Extract the [x, y] coordinate from the center of the cell holding the provided text.  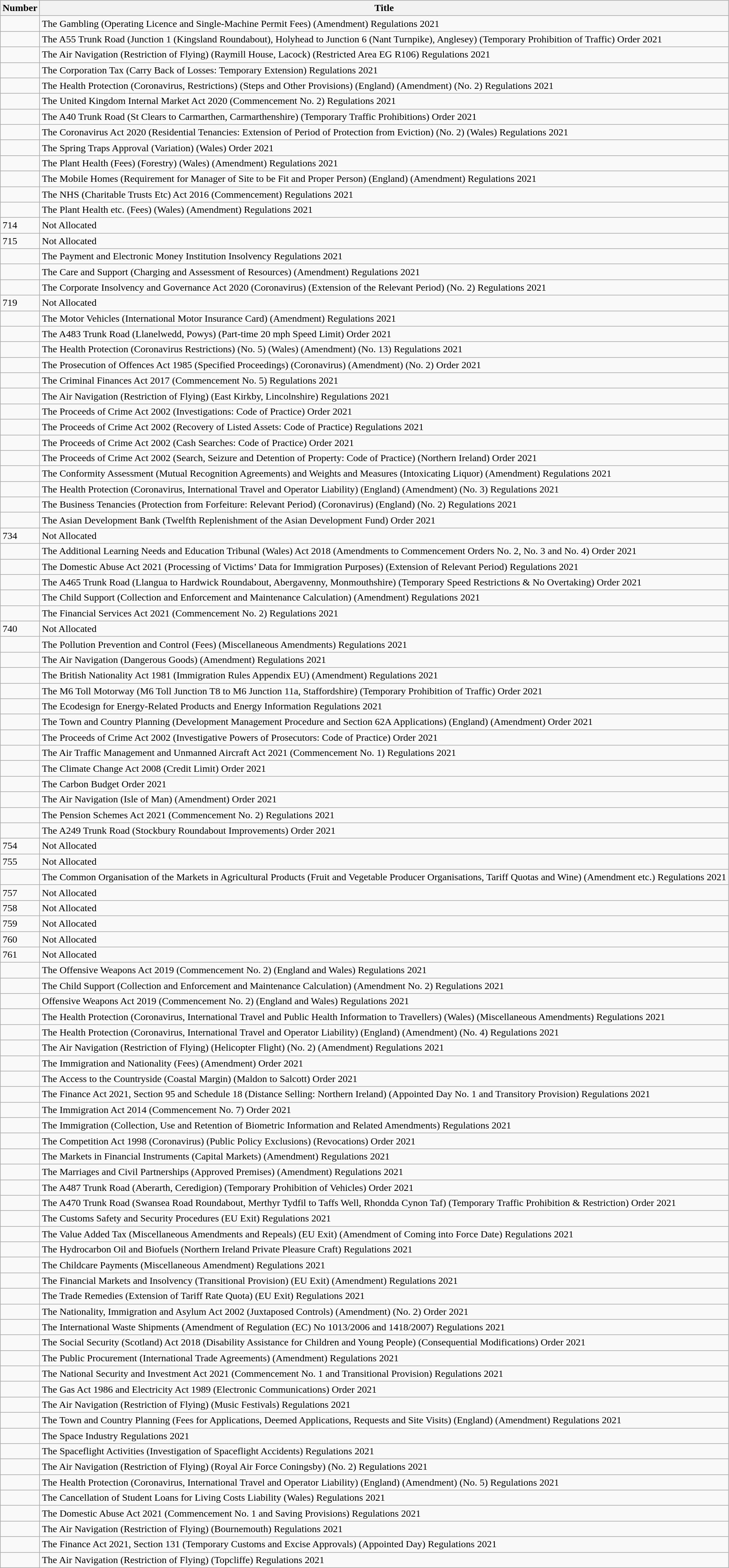
The Domestic Abuse Act 2021 (Processing of Victims’ Data for Immigration Purposes) (Extension of Relevant Period) Regulations 2021 [384, 567]
The Access to the Countryside (Coastal Margin) (Maldon to Salcott) Order 2021 [384, 1079]
The Additional Learning Needs and Education Tribunal (Wales) Act 2018 (Amendments to Commencement Orders No. 2, No. 3 and No. 4) Order 2021 [384, 551]
714 [20, 225]
The Air Navigation (Restriction of Flying) (East Kirkby, Lincolnshire) Regulations 2021 [384, 396]
The Spaceflight Activities (Investigation of Spaceflight Accidents) Regulations 2021 [384, 1451]
The Offensive Weapons Act 2019 (Commencement No. 2) (England and Wales) Regulations 2021 [384, 970]
The Immigration Act 2014 (Commencement No. 7) Order 2021 [384, 1110]
The Gas Act 1986 and Electricity Act 1989 (Electronic Communications) Order 2021 [384, 1389]
The Ecodesign for Energy-Related Products and Energy Information Regulations 2021 [384, 707]
The Social Security (Scotland) Act 2018 (Disability Assistance for Children and Young People) (Consequential Modifications) Order 2021 [384, 1343]
The A487 Trunk Road (Aberarth, Ceredigion) (Temporary Prohibition of Vehicles) Order 2021 [384, 1188]
The Trade Remedies (Extension of Tariff Rate Quota) (EU Exit) Regulations 2021 [384, 1296]
The Town and Country Planning (Development Management Procedure and Section 62A Applications) (England) (Amendment) Order 2021 [384, 722]
The Proceeds of Crime Act 2002 (Investigative Powers of Prosecutors: Code of Practice) Order 2021 [384, 738]
The Child Support (Collection and Enforcement and Maintenance Calculation) (Amendment) Regulations 2021 [384, 598]
The Pollution Prevention and Control (Fees) (Miscellaneous Amendments) Regulations 2021 [384, 644]
The Climate Change Act 2008 (Credit Limit) Order 2021 [384, 769]
The A483 Trunk Road (Llanelwedd, Powys) (Part-time 20 mph Speed Limit) Order 2021 [384, 334]
The Care and Support (Charging and Assessment of Resources) (Amendment) Regulations 2021 [384, 272]
Number [20, 8]
The Air Navigation (Restriction of Flying) (Raymill House, Lacock) (Restricted Area EG R106) Regulations 2021 [384, 55]
The A465 Trunk Road (Llangua to Hardwick Roundabout, Abergavenny, Monmouthshire) (Temporary Speed Restrictions & No Overtaking) Order 2021 [384, 582]
734 [20, 536]
The Gambling (Operating Licence and Single-Machine Permit Fees) (Amendment) Regulations 2021 [384, 24]
The Carbon Budget Order 2021 [384, 784]
The Health Protection (Coronavirus, International Travel and Operator Liability) (England) (Amendment) (No. 5) Regulations 2021 [384, 1482]
The Finance Act 2021, Section 131 (Temporary Customs and Excise Approvals) (Appointed Day) Regulations 2021 [384, 1544]
754 [20, 846]
The Child Support (Collection and Enforcement and Maintenance Calculation) (Amendment No. 2) Regulations 2021 [384, 986]
The Air Navigation (Isle of Man) (Amendment) Order 2021 [384, 799]
The Spring Traps Approval (Variation) (Wales) Order 2021 [384, 148]
Title [384, 8]
The Air Navigation (Restriction of Flying) (Bournemouth) Regulations 2021 [384, 1529]
761 [20, 955]
The A40 Trunk Road (St Clears to Carmarthen, Carmarthenshire) (Temporary Traffic Prohibitions) Order 2021 [384, 117]
The Air Navigation (Restriction of Flying) (Helicopter Flight) (No. 2) (Amendment) Regulations 2021 [384, 1048]
The Plant Health (Fees) (Forestry) (Wales) (Amendment) Regulations 2021 [384, 163]
The Health Protection (Coronavirus, International Travel and Operator Liability) (England) (Amendment) (No. 3) Regulations 2021 [384, 489]
740 [20, 629]
The Proceeds of Crime Act 2002 (Recovery of Listed Assets: Code of Practice) Regulations 2021 [384, 427]
The Town and Country Planning (Fees for Applications, Deemed Applications, Requests and Site Visits) (England) (Amendment) Regulations 2021 [384, 1420]
The Health Protection (Coronavirus, International Travel and Operator Liability) (England) (Amendment) (No. 4) Regulations 2021 [384, 1032]
The United Kingdom Internal Market Act 2020 (Commencement No. 2) Regulations 2021 [384, 101]
The National Security and Investment Act 2021 (Commencement No. 1 and Transitional Provision) Regulations 2021 [384, 1374]
The International Waste Shipments (Amendment of Regulation (EC) No 1013/2006 and 1418/2007) Regulations 2021 [384, 1327]
The Markets in Financial Instruments (Capital Markets) (Amendment) Regulations 2021 [384, 1156]
719 [20, 303]
The Conformity Assessment (Mutual Recognition Agreements) and Weights and Measures (Intoxicating Liquor) (Amendment) Regulations 2021 [384, 474]
The Domestic Abuse Act 2021 (Commencement No. 1 and Saving Provisions) Regulations 2021 [384, 1513]
757 [20, 892]
The Proceeds of Crime Act 2002 (Cash Searches: Code of Practice) Order 2021 [384, 442]
The Corporate Insolvency and Governance Act 2020 (Coronavirus) (Extension of the Relevant Period) (No. 2) Regulations 2021 [384, 287]
The Air Traffic Management and Unmanned Aircraft Act 2021 (Commencement No. 1) Regulations 2021 [384, 753]
The Plant Health etc. (Fees) (Wales) (Amendment) Regulations 2021 [384, 210]
The A249 Trunk Road (Stockbury Roundabout Improvements) Order 2021 [384, 830]
The Immigration (Collection, Use and Retention of Biometric Information and Related Amendments) Regulations 2021 [384, 1125]
755 [20, 861]
The Air Navigation (Restriction of Flying) (Topcliffe) Regulations 2021 [384, 1560]
The Financial Services Act 2021 (Commencement No. 2) Regulations 2021 [384, 613]
The Coronavirus Act 2020 (Residential Tenancies: Extension of Period of Protection from Eviction) (No. 2) (Wales) Regulations 2021 [384, 132]
The British Nationality Act 1981 (Immigration Rules Appendix EU) (Amendment) Regulations 2021 [384, 675]
Offensive Weapons Act 2019 (Commencement No. 2) (England and Wales) Regulations 2021 [384, 1001]
The Criminal Finances Act 2017 (Commencement No. 5) Regulations 2021 [384, 380]
The Business Tenancies (Protection from Forfeiture: Relevant Period) (Coronavirus) (England) (No. 2) Regulations 2021 [384, 505]
The Finance Act 2021, Section 95 and Schedule 18 (Distance Selling: Northern Ireland) (Appointed Day No. 1 and Transitory Provision) Regulations 2021 [384, 1094]
The Value Added Tax (Miscellaneous Amendments and Repeals) (EU Exit) (Amendment of Coming into Force Date) Regulations 2021 [384, 1234]
The Proceeds of Crime Act 2002 (Investigations: Code of Practice) Order 2021 [384, 411]
The Childcare Payments (Miscellaneous Amendment) Regulations 2021 [384, 1265]
The Motor Vehicles (International Motor Insurance Card) (Amendment) Regulations 2021 [384, 318]
The M6 Toll Motorway (M6 Toll Junction T8 to M6 Junction 11a, Staffordshire) (Temporary Prohibition of Traffic) Order 2021 [384, 691]
The Prosecution of Offences Act 1985 (Specified Proceedings) (Coronavirus) (Amendment) (No. 2) Order 2021 [384, 365]
The Cancellation of Student Loans for Living Costs Liability (Wales) Regulations 2021 [384, 1498]
The Customs Safety and Security Procedures (EU Exit) Regulations 2021 [384, 1219]
The Immigration and Nationality (Fees) (Amendment) Order 2021 [384, 1063]
The Pension Schemes Act 2021 (Commencement No. 2) Regulations 2021 [384, 815]
The Health Protection (Coronavirus, Restrictions) (Steps and Other Provisions) (England) (Amendment) (No. 2) Regulations 2021 [384, 86]
715 [20, 241]
The Air Navigation (Dangerous Goods) (Amendment) Regulations 2021 [384, 660]
The Air Navigation (Restriction of Flying) (Music Festivals) Regulations 2021 [384, 1405]
The Health Protection (Coronavirus Restrictions) (No. 5) (Wales) (Amendment) (No. 13) Regulations 2021 [384, 349]
The Air Navigation (Restriction of Flying) (Royal Air Force Coningsby) (No. 2) Regulations 2021 [384, 1467]
The Hydrocarbon Oil and Biofuels (Northern Ireland Private Pleasure Craft) Regulations 2021 [384, 1250]
The Public Procurement (International Trade Agreements) (Amendment) Regulations 2021 [384, 1358]
The Marriages and Civil Partnerships (Approved Premises) (Amendment) Regulations 2021 [384, 1172]
759 [20, 923]
The Asian Development Bank (Twelfth Replenishment of the Asian Development Fund) Order 2021 [384, 520]
The Nationality, Immigration and Asylum Act 2002 (Juxtaposed Controls) (Amendment) (No. 2) Order 2021 [384, 1312]
The Space Industry Regulations 2021 [384, 1435]
The Proceeds of Crime Act 2002 (Search, Seizure and Detention of Property: Code of Practice) (Northern Ireland) Order 2021 [384, 458]
The Mobile Homes (Requirement for Manager of Site to be Fit and Proper Person) (England) (Amendment) Regulations 2021 [384, 179]
The Competition Act 1998 (Coronavirus) (Public Policy Exclusions) (Revocations) Order 2021 [384, 1141]
The Corporation Tax (Carry Back of Losses: Temporary Extension) Regulations 2021 [384, 70]
The NHS (Charitable Trusts Etc) Act 2016 (Commencement) Regulations 2021 [384, 194]
758 [20, 908]
The Financial Markets and Insolvency (Transitional Provision) (EU Exit) (Amendment) Regulations 2021 [384, 1281]
The Payment and Electronic Money Institution Insolvency Regulations 2021 [384, 256]
760 [20, 939]
